Locate the cell with the specified text and output its (x, y) center coordinate. 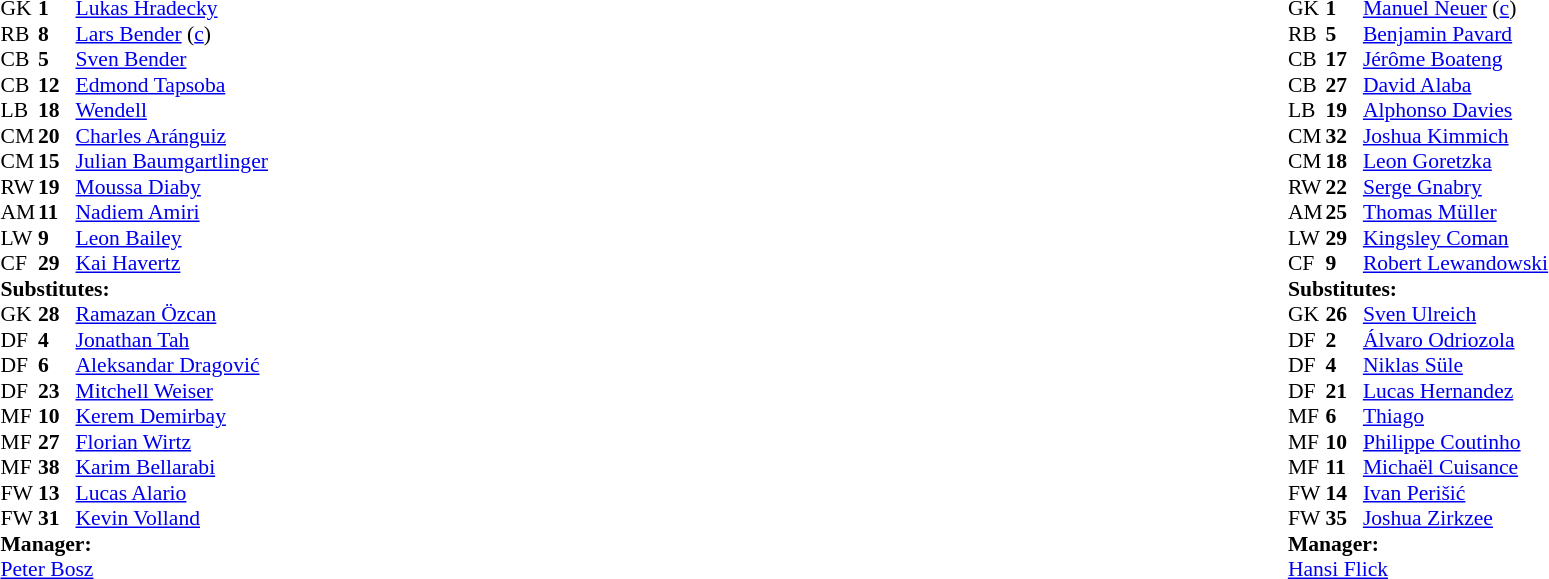
21 (1344, 391)
20 (57, 136)
Sven Bender (172, 59)
Lars Bender (c) (172, 34)
38 (57, 467)
Serge Gnabry (1456, 187)
31 (57, 519)
Joshua Kimmich (1456, 136)
13 (57, 493)
12 (57, 85)
32 (1344, 136)
Aleksandar Dragović (172, 365)
Lucas Hernandez (1456, 391)
Kerem Demirbay (172, 417)
Edmond Tapsoba (172, 85)
14 (1344, 493)
Robert Lewandowski (1456, 263)
Jérôme Boateng (1456, 59)
Ramazan Özcan (172, 315)
26 (1344, 315)
Leon Bailey (172, 238)
Kai Havertz (172, 263)
Sven Ulreich (1456, 315)
Ivan Perišić (1456, 493)
David Alaba (1456, 85)
8 (57, 34)
Álvaro Odriozola (1456, 340)
35 (1344, 519)
17 (1344, 59)
Florian Wirtz (172, 442)
22 (1344, 187)
Mitchell Weiser (172, 391)
Jonathan Tah (172, 340)
15 (57, 161)
Niklas Süle (1456, 365)
Nadiem Amiri (172, 213)
28 (57, 315)
Benjamin Pavard (1456, 34)
Charles Aránguiz (172, 136)
Wendell (172, 111)
Julian Baumgartlinger (172, 161)
Michaël Cuisance (1456, 467)
Alphonso Davies (1456, 111)
2 (1344, 340)
Kevin Volland (172, 519)
Kingsley Coman (1456, 238)
Moussa Diaby (172, 187)
Joshua Zirkzee (1456, 519)
Thomas Müller (1456, 213)
Leon Goretzka (1456, 161)
Philippe Coutinho (1456, 442)
23 (57, 391)
Thiago (1456, 417)
Karim Bellarabi (172, 467)
Lucas Alario (172, 493)
25 (1344, 213)
